From the cell containing the given text, extract its center point as (x, y) coordinate. 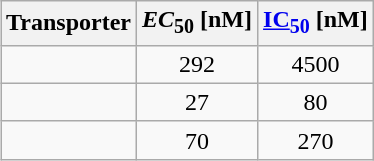
80 (316, 102)
Transporter (69, 23)
4500 (316, 64)
IC50 [nM] (316, 23)
27 (196, 102)
70 (196, 140)
EC50 [nM] (196, 23)
270 (316, 140)
292 (196, 64)
